Return the [X, Y] coordinate for the center point of the cell that contains the specified text.  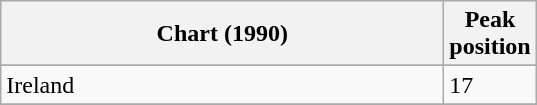
Peakposition [490, 34]
Chart (1990) [222, 34]
Ireland [222, 85]
17 [490, 85]
